For the text-containing cell, return its midpoint in (X, Y) coordinate format. 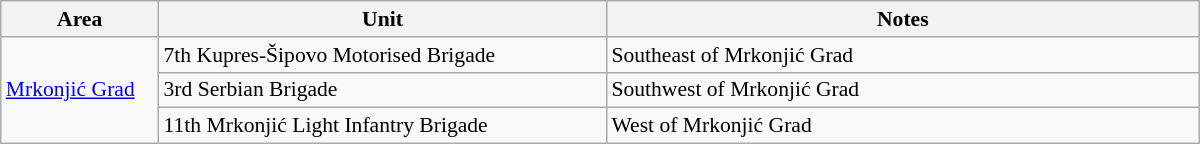
Unit (383, 19)
Notes (902, 19)
Mrkonjić Grad (80, 90)
11th Mrkonjić Light Infantry Brigade (383, 126)
Southeast of Mrkonjić Grad (902, 55)
3rd Serbian Brigade (383, 90)
West of Mrkonjić Grad (902, 126)
Southwest of Mrkonjić Grad (902, 90)
7th Kupres-Šipovo Motorised Brigade (383, 55)
Area (80, 19)
